Extract the [x, y] coordinate from the center of the cell holding the provided text.  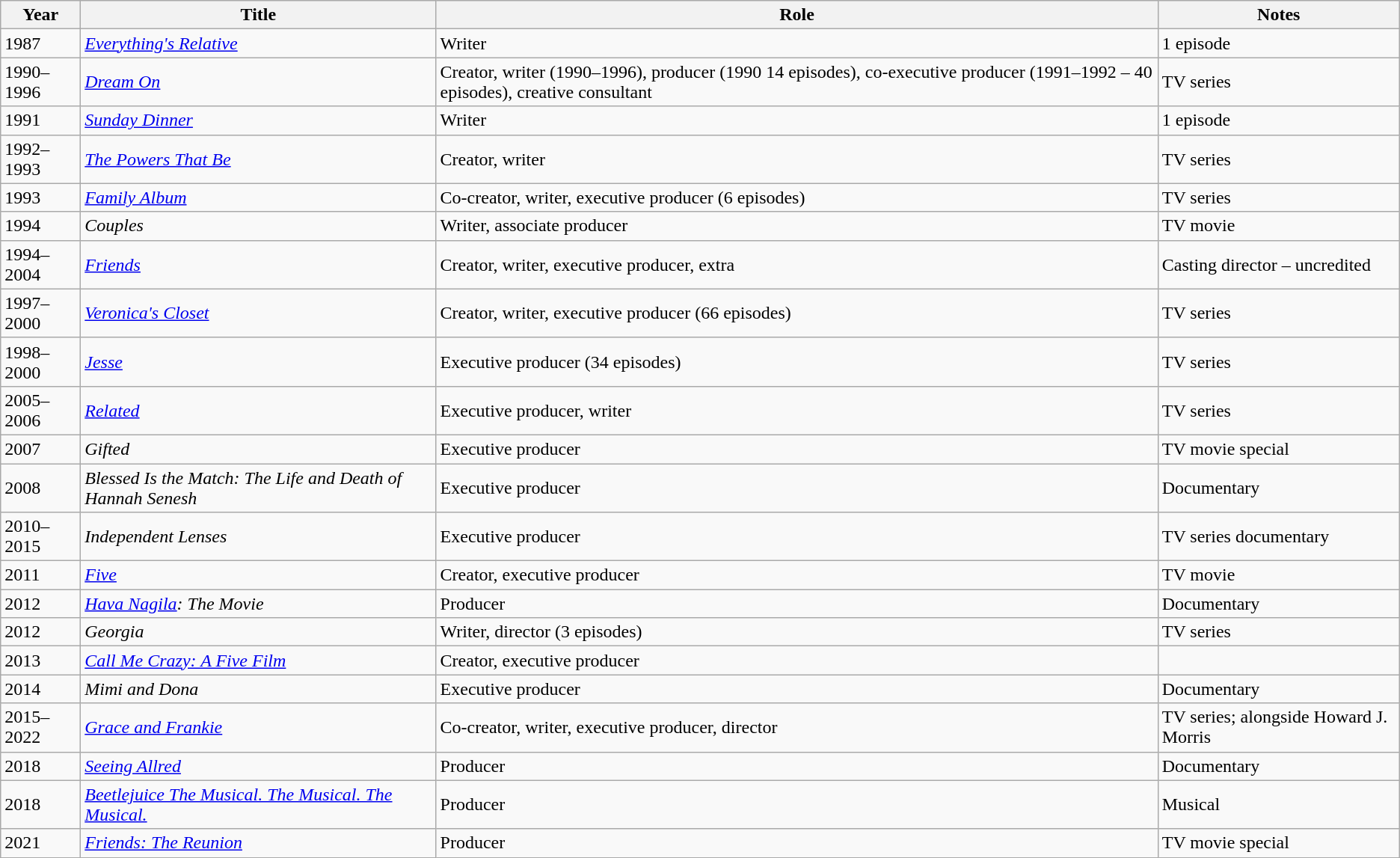
Everything's Relative [259, 43]
Veronica's Closet [259, 313]
Five [259, 575]
Georgia [259, 632]
Independent Lenses [259, 537]
Blessed Is the Match: The Life and Death of Hannah Senesh [259, 488]
Creator, writer, executive producer, extra [797, 265]
TV series documentary [1279, 537]
Co-creator, writer, executive producer (6 episodes) [797, 197]
Grace and Frankie [259, 727]
Creator, writer, executive producer (66 episodes) [797, 313]
Writer, director (3 episodes) [797, 632]
Friends: The Reunion [259, 843]
1997–2000 [40, 313]
Couples [259, 226]
Executive producer (34 episodes) [797, 362]
1992–1993 [40, 159]
1994–2004 [40, 265]
Friends [259, 265]
Title [259, 15]
1991 [40, 120]
1990–1996 [40, 82]
2005–2006 [40, 410]
The Powers That Be [259, 159]
1993 [40, 197]
1994 [40, 226]
Creator, writer (1990–1996), producer (1990 14 episodes), co-executive producer (1991–1992 – 40 episodes), creative consultant [797, 82]
Related [259, 410]
2008 [40, 488]
Mimi and Dona [259, 689]
Beetlejuice The Musical. The Musical. The Musical. [259, 805]
Co-creator, writer, executive producer, director [797, 727]
Creator, writer [797, 159]
Notes [1279, 15]
Musical [1279, 805]
2007 [40, 449]
Hava Nagila: The Movie [259, 604]
2013 [40, 661]
Seeing Allred [259, 766]
Family Album [259, 197]
Year [40, 15]
2015–2022 [40, 727]
1987 [40, 43]
Writer, associate producer [797, 226]
Jesse [259, 362]
Casting director – uncredited [1279, 265]
2021 [40, 843]
Dream On [259, 82]
Sunday Dinner [259, 120]
2011 [40, 575]
Role [797, 15]
Executive producer, writer [797, 410]
TV series; alongside Howard J. Morris [1279, 727]
Call Me Crazy: A Five Film [259, 661]
1998–2000 [40, 362]
2014 [40, 689]
2010–2015 [40, 537]
Gifted [259, 449]
